Identify which cell holds the provided text, then report its [X, Y] central coordinate. 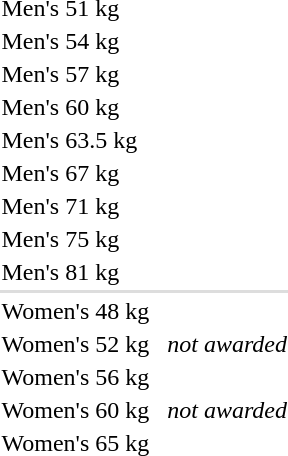
Men's 63.5 kg [76, 140]
Men's 54 kg [76, 41]
Women's 60 kg [76, 410]
Women's 52 kg [76, 344]
Women's 48 kg [76, 311]
Men's 75 kg [76, 239]
Men's 71 kg [76, 206]
Men's 60 kg [76, 107]
Men's 57 kg [76, 74]
Men's 67 kg [76, 173]
Men's 81 kg [76, 272]
Women's 56 kg [76, 377]
